Search for the cell housing the specified text and yield its (x, y) center coordinate. 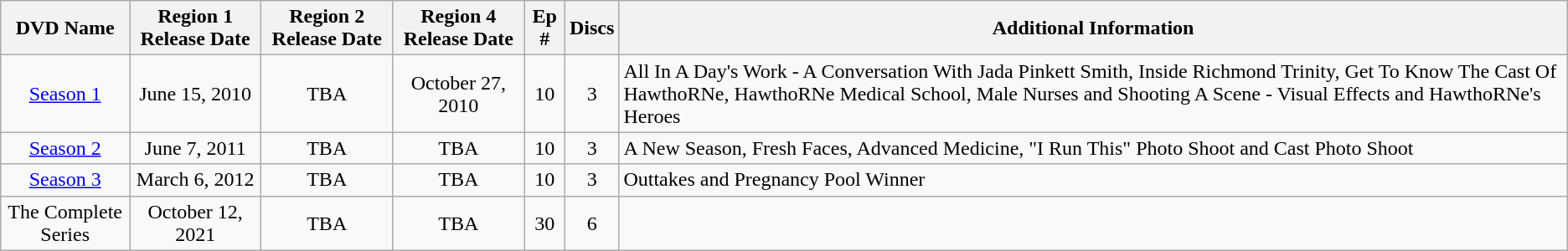
October 27, 2010 (459, 94)
June 15, 2010 (196, 94)
A New Season, Fresh Faces, Advanced Medicine, "I Run This" Photo Shoot and Cast Photo Shoot (1093, 148)
Outtakes and Pregnancy Pool Winner (1093, 180)
6 (591, 223)
Region 4 Release Date (459, 28)
Region 2 Release Date (327, 28)
Season 2 (65, 148)
June 7, 2011 (196, 148)
Discs (591, 28)
Season 1 (65, 94)
Region 1 Release Date (196, 28)
October 12, 2021 (196, 223)
The Complete Series (65, 223)
Additional Information (1093, 28)
March 6, 2012 (196, 180)
DVD Name (65, 28)
30 (544, 223)
Season 3 (65, 180)
Ep # (544, 28)
